Return [X, Y] of the center of cell containing provided text 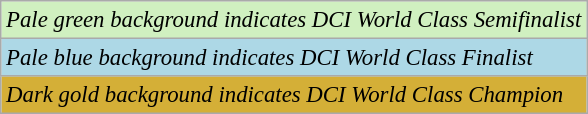
Pale blue background indicates DCI World Class Finalist [294, 58]
Pale green background indicates DCI World Class Semifinalist [294, 20]
Dark gold background indicates DCI World Class Champion [294, 95]
